Search for the cell housing the specified text and yield its [X, Y] center coordinate. 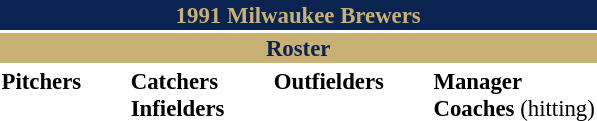
1991 Milwaukee Brewers [298, 15]
Roster [298, 48]
